Determine the [X, Y] coordinate at the center of the cell enclosing the given text.  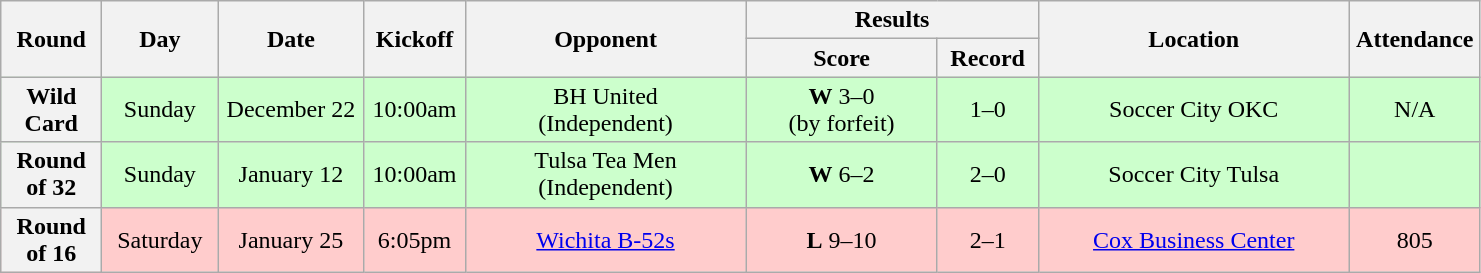
Date [291, 39]
Soccer City Tulsa [1194, 174]
Round [52, 39]
Wichita B-52s [606, 240]
Round of 16 [52, 240]
Soccer City OKC [1194, 110]
Wild Card [52, 110]
Tulsa Tea Men(Independent) [606, 174]
L 9–10 [842, 240]
January 25 [291, 240]
Round of 32 [52, 174]
December 22 [291, 110]
6:05pm [414, 240]
Results [892, 20]
N/A [1414, 110]
Opponent [606, 39]
2–0 [988, 174]
Saturday [160, 240]
Score [842, 58]
W 3–0(by forfeit) [842, 110]
Record [988, 58]
805 [1414, 240]
Day [160, 39]
1–0 [988, 110]
Cox Business Center [1194, 240]
2–1 [988, 240]
W 6–2 [842, 174]
BH United(Independent) [606, 110]
Kickoff [414, 39]
Attendance [1414, 39]
Location [1194, 39]
January 12 [291, 174]
